Locate the cell with the specified text and output its (x, y) center coordinate. 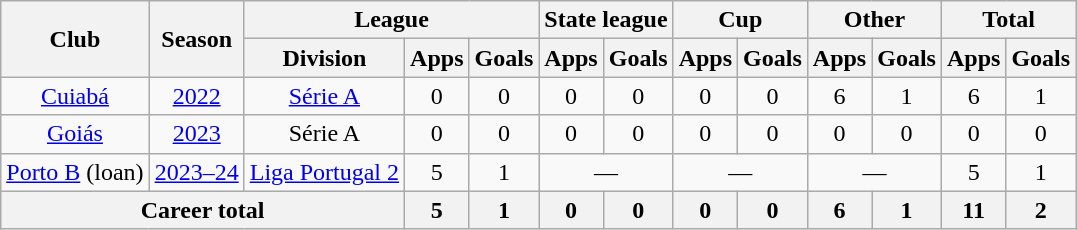
Division (324, 58)
2022 (196, 96)
2 (1041, 210)
Cuiabá (75, 96)
League (392, 20)
11 (973, 210)
Season (196, 39)
2023 (196, 134)
Club (75, 39)
State league (606, 20)
Total (1008, 20)
Career total (203, 210)
2023–24 (196, 172)
Liga Portugal 2 (324, 172)
Goiás (75, 134)
Porto B (loan) (75, 172)
Cup (740, 20)
Other (874, 20)
